Find where the given text appears and provide that cell's center as [x, y] coordinate. 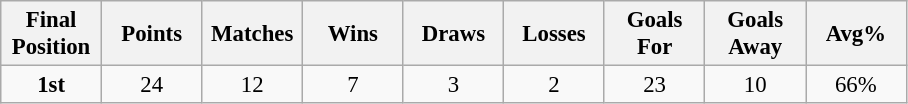
2 [554, 85]
3 [454, 85]
10 [756, 85]
12 [252, 85]
Goals For [654, 34]
Goals Away [756, 34]
7 [354, 85]
Avg% [856, 34]
Losses [554, 34]
1st [52, 85]
Wins [354, 34]
Draws [454, 34]
Matches [252, 34]
Points [152, 34]
66% [856, 85]
23 [654, 85]
Final Position [52, 34]
24 [152, 85]
